Find where the given text appears and provide that cell's center as (x, y) coordinate. 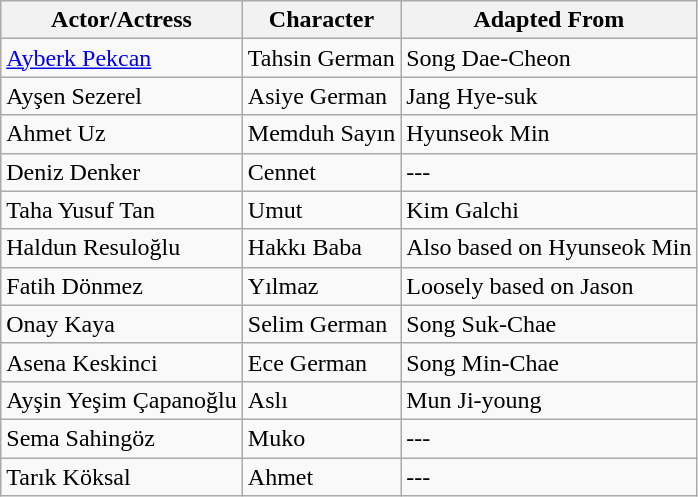
Aslı (321, 400)
Deniz Denker (122, 172)
Ayşin Yeşim Çapanoğlu (122, 400)
Umut (321, 210)
Ahmet (321, 477)
Ayberk Pekcan (122, 58)
Ece German (321, 362)
Hyunseok Min (549, 134)
Song Suk-Chae (549, 324)
Muko (321, 438)
Ahmet Uz (122, 134)
Song Min-Chae (549, 362)
Tahsin German (321, 58)
Cennet (321, 172)
Also based on Hyunseok Min (549, 248)
Memduh Sayın (321, 134)
Song Dae-Cheon (549, 58)
Selim German (321, 324)
Adapted From (549, 20)
Character (321, 20)
Loosely based on Jason (549, 286)
Hakkı Baba (321, 248)
Taha Yusuf Tan (122, 210)
Sema Sahingöz (122, 438)
Kim Galchi (549, 210)
Tarık Köksal (122, 477)
Yılmaz (321, 286)
Haldun Resuloğlu (122, 248)
Jang Hye-suk (549, 96)
Fatih Dönmez (122, 286)
Ayşen Sezerel (122, 96)
Mun Ji-young (549, 400)
Onay Kaya (122, 324)
Asena Keskinci (122, 362)
Actor/Actress (122, 20)
Asiye German (321, 96)
